For the text-containing cell, return its midpoint in (x, y) coordinate format. 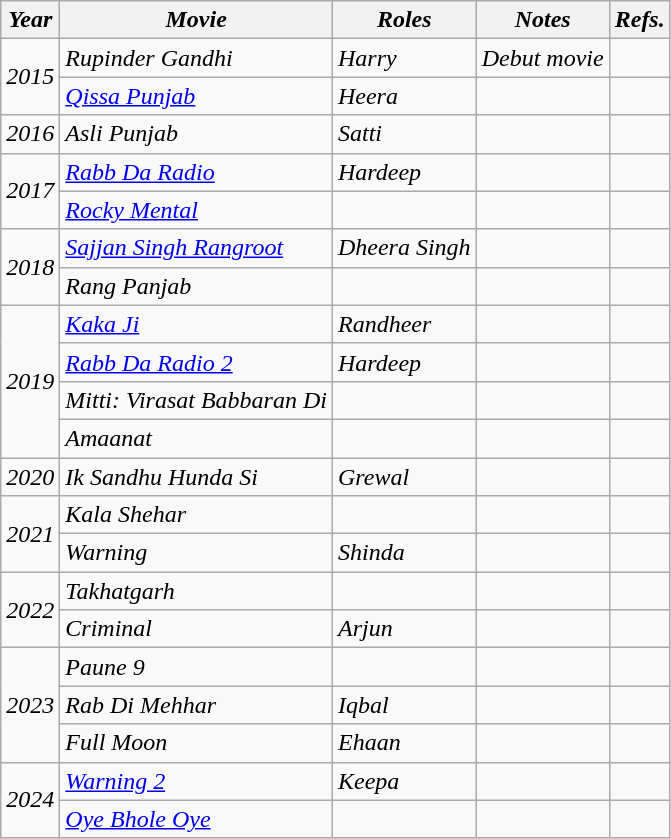
Qissa Punjab (196, 96)
Movie (196, 20)
Dheera Singh (404, 248)
2017 (30, 191)
Iqbal (404, 705)
Rang Panjab (196, 286)
Satti (404, 134)
Ik Sandhu Hunda Si (196, 477)
Warning 2 (196, 781)
Asli Punjab (196, 134)
Warning (196, 553)
2022 (30, 610)
Full Moon (196, 743)
Roles (404, 20)
Rupinder Gandhi (196, 58)
2019 (30, 381)
2018 (30, 267)
Debut movie (542, 58)
2020 (30, 477)
2021 (30, 534)
Kala Shehar (196, 515)
Rabb Da Radio (196, 172)
2016 (30, 134)
Notes (542, 20)
Criminal (196, 629)
Oye Bhole Oye (196, 819)
Rabb Da Radio 2 (196, 362)
Takhatgarh (196, 591)
Year (30, 20)
Grewal (404, 477)
Harry (404, 58)
Shinda (404, 553)
Keepa (404, 781)
Rocky Mental (196, 210)
Heera (404, 96)
2015 (30, 77)
Refs. (640, 20)
Amaanat (196, 438)
Ehaan (404, 743)
Randheer (404, 324)
Arjun (404, 629)
Paune 9 (196, 667)
2023 (30, 705)
Rab Di Mehhar (196, 705)
Sajjan Singh Rangroot (196, 248)
Mitti: Virasat Babbaran Di (196, 400)
Kaka Ji (196, 324)
2024 (30, 800)
